Return (x, y) of the center of cell containing provided text 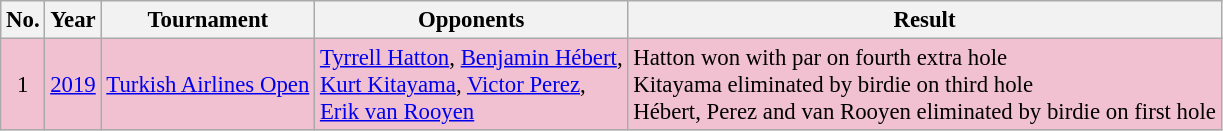
2019 (73, 85)
Result (924, 20)
1 (23, 85)
Turkish Airlines Open (208, 85)
Year (73, 20)
Tyrrell Hatton, Benjamin Hébert, Kurt Kitayama, Victor Perez, Erik van Rooyen (472, 85)
Opponents (472, 20)
No. (23, 20)
Tournament (208, 20)
Hatton won with par on fourth extra holeKitayama eliminated by birdie on third holeHébert, Perez and van Rooyen eliminated by birdie on first hole (924, 85)
